Return (X, Y) of the center of cell containing provided text 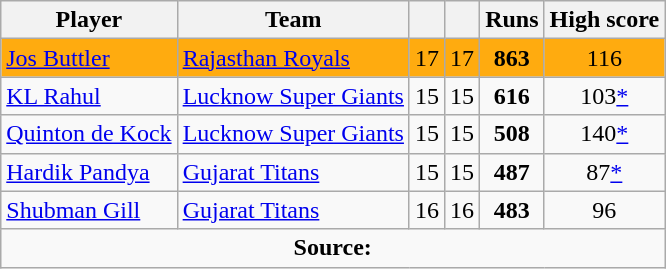
Team (293, 20)
116 (604, 58)
Quinton de Kock (89, 134)
863 (512, 58)
508 (512, 134)
616 (512, 96)
Player (89, 20)
103* (604, 96)
Runs (512, 20)
96 (604, 210)
487 (512, 172)
Jos Buttler (89, 58)
Shubman Gill (89, 210)
87* (604, 172)
Hardik Pandya (89, 172)
483 (512, 210)
High score (604, 20)
140* (604, 134)
KL Rahul (89, 96)
Source: (333, 248)
Rajasthan Royals (293, 58)
